Provide the (X, Y) coordinate of the cell's center where the given text is located.  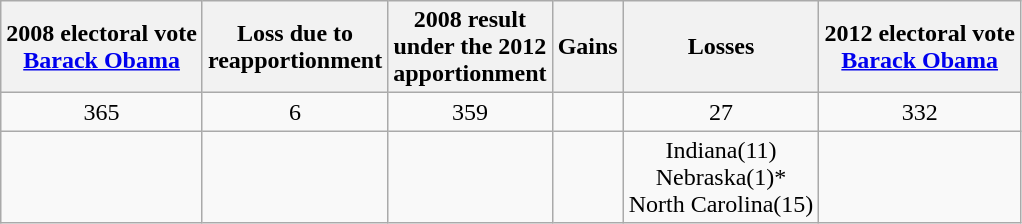
6 (294, 112)
Gains (588, 47)
2008 electoral voteBarack Obama (102, 47)
Loss due toreapportionment (294, 47)
Losses (721, 47)
332 (920, 112)
2008 resultunder the 2012apportionment (470, 47)
359 (470, 112)
365 (102, 112)
2012 electoral voteBarack Obama (920, 47)
27 (721, 112)
Indiana(11)Nebraska(1)*North Carolina(15) (721, 177)
